Determine the [X, Y] coordinate at the center of the cell enclosing the given text.  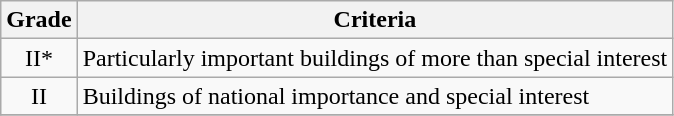
Buildings of national importance and special interest [375, 96]
II [39, 96]
Grade [39, 20]
Particularly important buildings of more than special interest [375, 58]
II* [39, 58]
Criteria [375, 20]
